Locate the cell with the specified text and output its [X, Y] center coordinate. 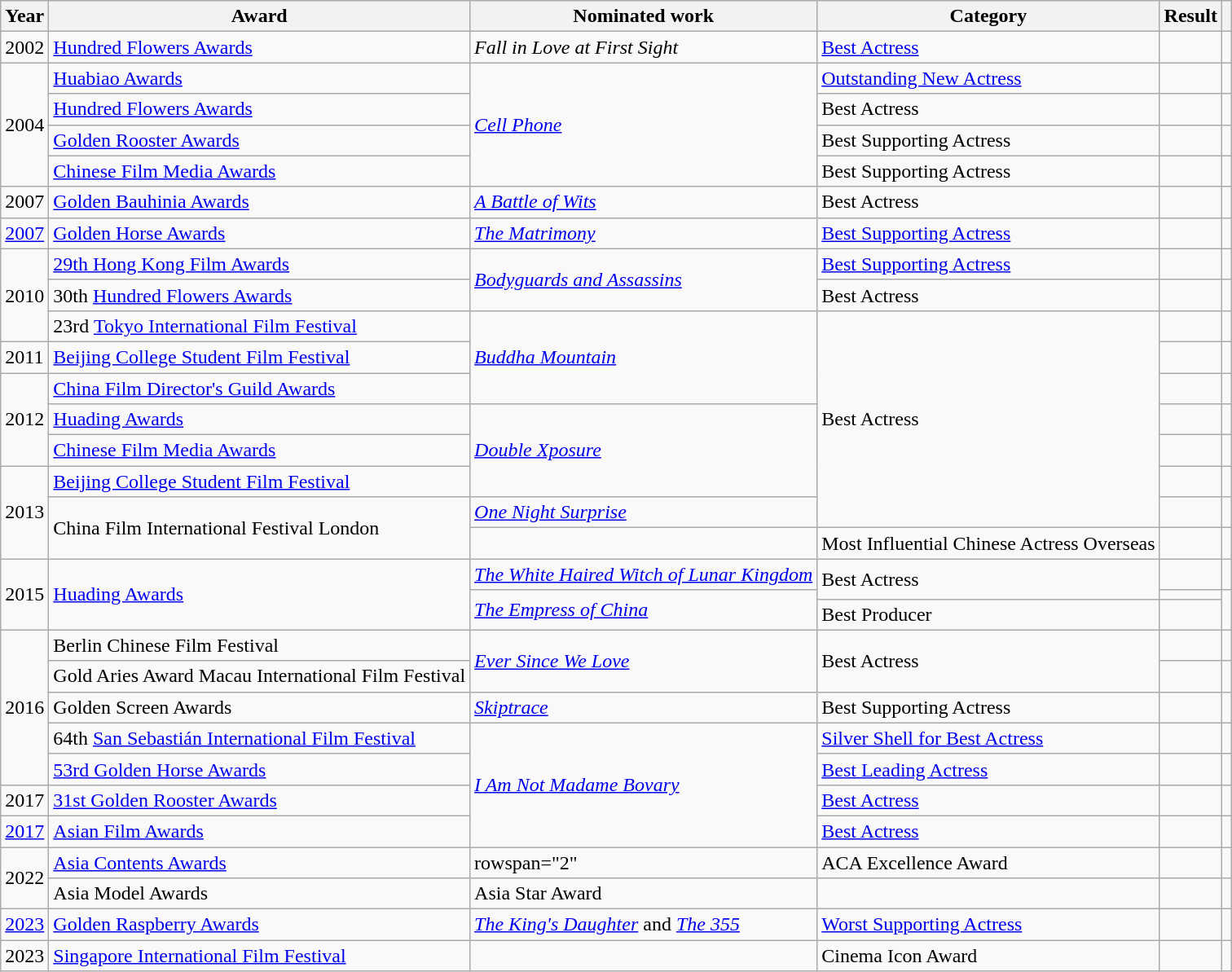
One Night Surprise [644, 512]
Award [259, 16]
Singapore International Film Festival [259, 956]
2015 [24, 595]
2012 [24, 420]
2016 [24, 707]
The King's Daughter and The 355 [644, 925]
Silver Shell for Best Actress [988, 738]
Cinema Icon Award [988, 956]
Golden Horse Awards [259, 233]
Worst Supporting Actress [988, 925]
Bodyguards and Assassins [644, 279]
Year [24, 16]
Asia Model Awards [259, 894]
A Battle of Wits [644, 202]
Asia Star Award [644, 894]
29th Hong Kong Film Awards [259, 264]
China Film International Festival London [259, 528]
Double Xposure [644, 451]
The Matrimony [644, 233]
I Am Not Madame Bovary [644, 785]
2010 [24, 295]
Berlin Chinese Film Festival [259, 645]
Huabiao Awards [259, 78]
Outstanding New Actress [988, 78]
Asia Contents Awards [259, 863]
China Film Director's Guild Awards [259, 389]
Most Influential Chinese Actress Overseas [988, 543]
Best Leading Actress [988, 769]
rowspan="2" [644, 863]
2002 [24, 47]
2022 [24, 878]
Skiptrace [644, 707]
2013 [24, 512]
2011 [24, 357]
30th Hundred Flowers Awards [259, 295]
Golden Bauhinia Awards [259, 202]
Best Producer [988, 614]
Golden Screen Awards [259, 707]
Asian Film Awards [259, 831]
Golden Raspberry Awards [259, 925]
53rd Golden Horse Awards [259, 769]
The Empress of China [644, 609]
Ever Since We Love [644, 661]
Nominated work [644, 16]
Result [1190, 16]
Gold Aries Award Macau International Film Festival [259, 676]
Cell Phone [644, 125]
Fall in Love at First Sight [644, 47]
23rd Tokyo International Film Festival [259, 326]
The White Haired Witch of Lunar Kingdom [644, 574]
ACA Excellence Award [988, 863]
Category [988, 16]
Golden Rooster Awards [259, 140]
Buddha Mountain [644, 357]
2004 [24, 125]
31st Golden Rooster Awards [259, 800]
64th San Sebastián International Film Festival [259, 738]
